From the cell containing the given text, extract its center point as [x, y] coordinate. 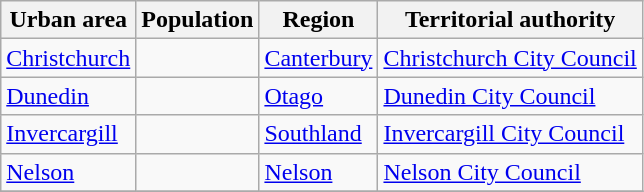
Invercargill [68, 134]
Nelson City Council [510, 172]
Southland [318, 134]
Dunedin [68, 96]
Population [198, 20]
Region [318, 20]
Dunedin City Council [510, 96]
Christchurch [68, 58]
Urban area [68, 20]
Territorial authority [510, 20]
Invercargill City Council [510, 134]
Canterbury [318, 58]
Otago [318, 96]
Christchurch City Council [510, 58]
